Find where the given text appears and provide that cell's center as (X, Y) coordinate. 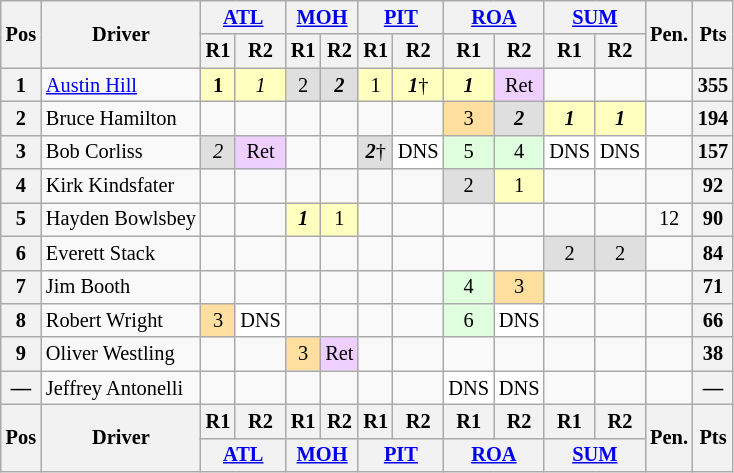
9 (21, 354)
157 (713, 152)
92 (713, 186)
355 (713, 85)
71 (713, 287)
194 (713, 118)
Bob Corliss (121, 152)
Robert Wright (121, 320)
66 (713, 320)
Bruce Hamilton (121, 118)
Everett Stack (121, 253)
84 (713, 253)
Austin Hill (121, 85)
Jeffrey Antonelli (121, 388)
1† (418, 85)
12 (669, 219)
Jim Booth (121, 287)
90 (713, 219)
Oliver Westling (121, 354)
Kirk Kindsfater (121, 186)
Hayden Bowlsbey (121, 219)
7 (21, 287)
38 (713, 354)
2† (376, 152)
8 (21, 320)
